Return (X, Y) of the center of cell containing provided text 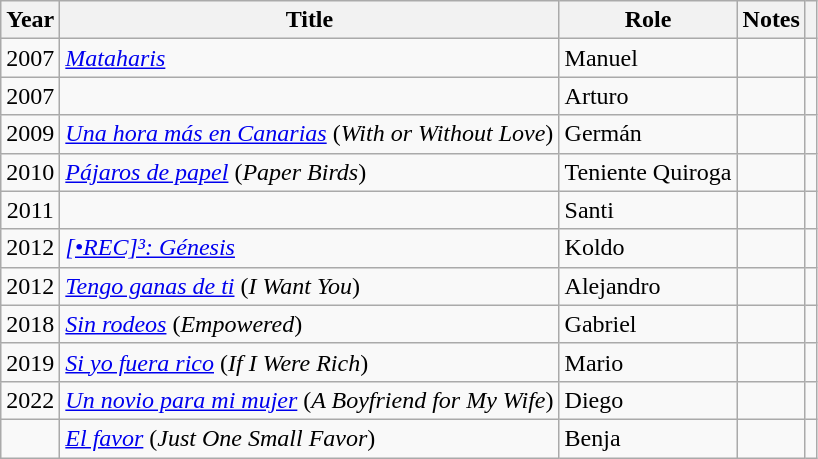
Santi (648, 210)
2009 (30, 134)
2019 (30, 362)
Sin rodeos (Empowered) (310, 324)
Mataharis (310, 58)
Mario (648, 362)
Tengo ganas de ti (I Want You) (310, 286)
Manuel (648, 58)
2010 (30, 172)
Diego (648, 400)
Pájaros de papel (Paper Birds) (310, 172)
Teniente Quiroga (648, 172)
2022 (30, 400)
Notes (771, 20)
Un novio para mi mujer (A Boyfriend for My Wife) (310, 400)
Una hora más en Canarias (With or Without Love) (310, 134)
Year (30, 20)
Benja (648, 438)
Role (648, 20)
Title (310, 20)
Alejandro (648, 286)
2018 (30, 324)
Si yo fuera rico (If I Were Rich) (310, 362)
Gabriel (648, 324)
El favor (Just One Small Favor) (310, 438)
[•REC]³: Génesis (310, 248)
Arturo (648, 96)
2011 (30, 210)
Germán (648, 134)
Koldo (648, 248)
